Detect which cell encompasses the target text, then output its [X, Y] center coordinate. 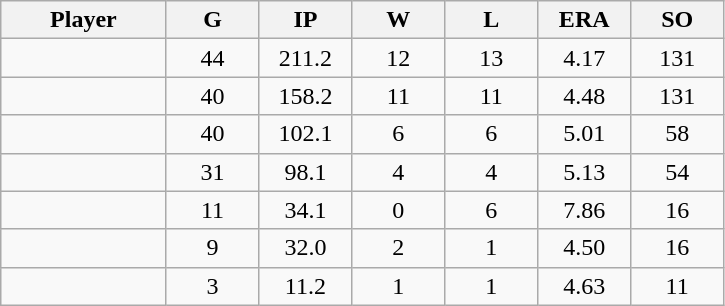
4.63 [584, 286]
13 [492, 58]
IP [306, 20]
7.86 [584, 210]
4.17 [584, 58]
54 [678, 172]
2 [398, 248]
102.1 [306, 134]
12 [398, 58]
98.1 [306, 172]
0 [398, 210]
L [492, 20]
58 [678, 134]
4.50 [584, 248]
G [212, 20]
44 [212, 58]
34.1 [306, 210]
ERA [584, 20]
W [398, 20]
211.2 [306, 58]
5.13 [584, 172]
3 [212, 286]
31 [212, 172]
SO [678, 20]
Player [84, 20]
4.48 [584, 96]
5.01 [584, 134]
32.0 [306, 248]
11.2 [306, 286]
158.2 [306, 96]
9 [212, 248]
